Output the [x, y] coordinate of the center of the cell containing the given text.  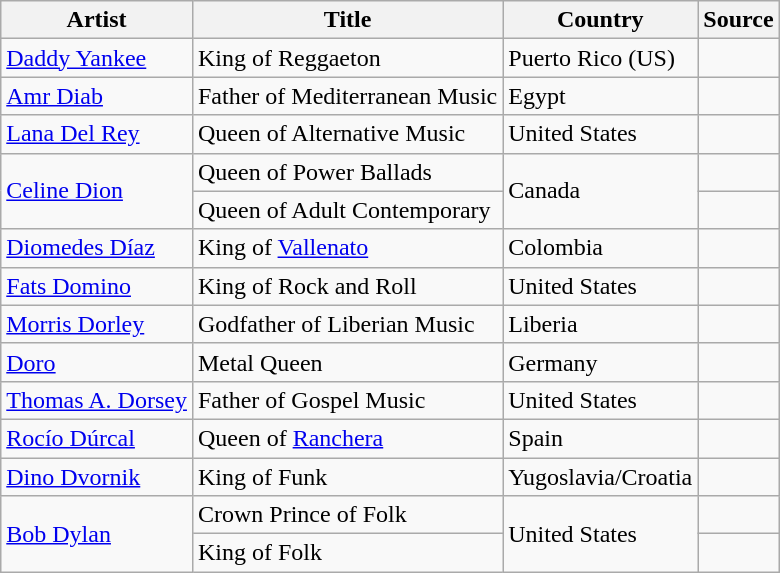
Source [738, 20]
Metal Queen [347, 362]
King of Folk [347, 553]
Father of Gospel Music [347, 400]
Liberia [600, 324]
Puerto Rico (US) [600, 58]
Queen of Alternative Music [347, 134]
Yugoslavia/Croatia [600, 477]
Spain [600, 438]
Canada [600, 191]
Rocío Dúrcal [97, 438]
Daddy Yankee [97, 58]
Queen of Power Ballads [347, 172]
King of Funk [347, 477]
Queen of Adult Contemporary [347, 210]
Title [347, 20]
Colombia [600, 248]
King of Vallenato [347, 248]
Morris Dorley [97, 324]
Amr Diab [97, 96]
Fats Domino [97, 286]
Doro [97, 362]
Lana Del Rey [97, 134]
Godfather of Liberian Music [347, 324]
Celine Dion [97, 191]
Artist [97, 20]
Dino Dvornik [97, 477]
Thomas A. Dorsey [97, 400]
Father of Mediterranean Music [347, 96]
Germany [600, 362]
Egypt [600, 96]
Queen of Ranchera [347, 438]
Country [600, 20]
Bob Dylan [97, 534]
Crown Prince of Folk [347, 515]
King of Rock and Roll [347, 286]
Diomedes Díaz [97, 248]
King of Reggaeton [347, 58]
